From the cell containing the given text, extract its center point as (x, y) coordinate. 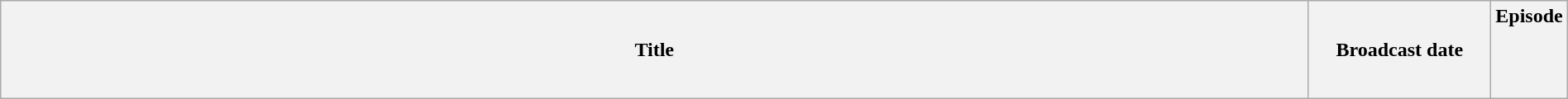
Episode (1529, 49)
Title (655, 49)
Broadcast date (1399, 49)
